Provide the (X, Y) coordinate of the cell's center where the given text is located.  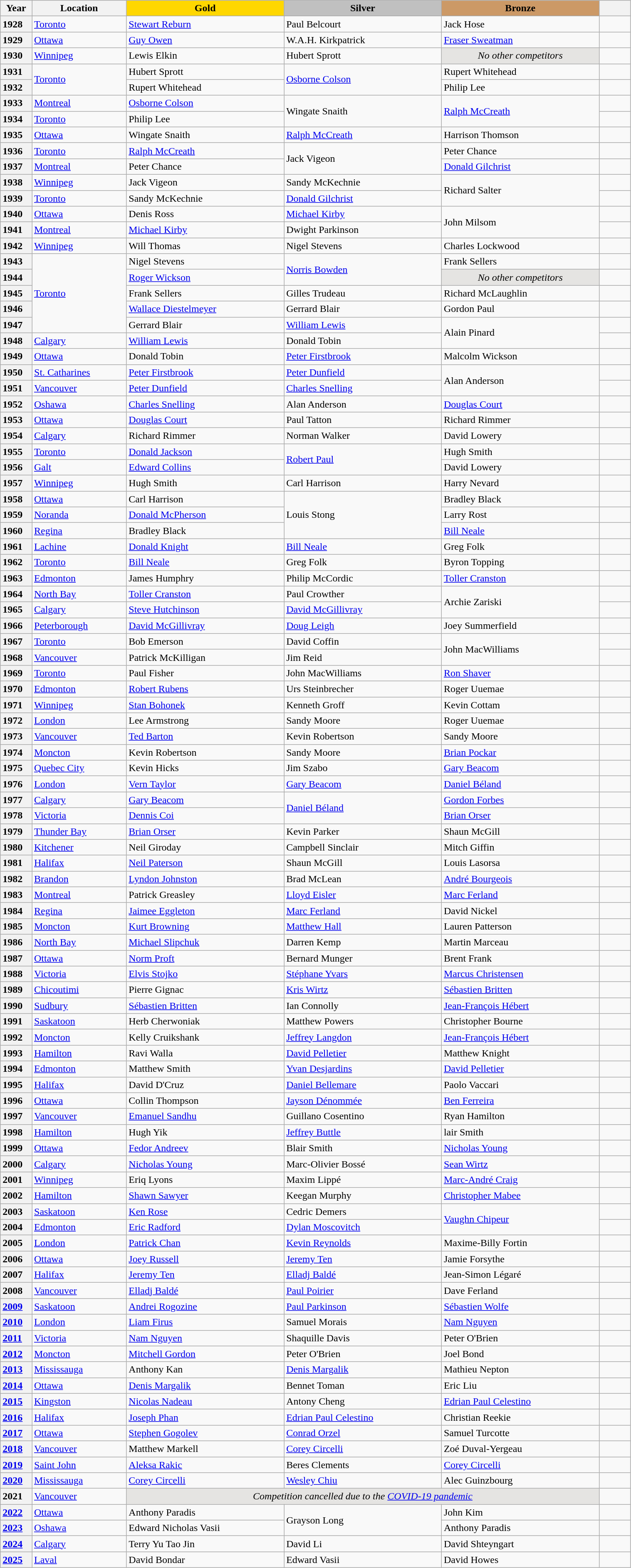
2019 (16, 1464)
1934 (16, 119)
Lauren Patterson (520, 926)
Maxim Lippé (363, 1180)
1955 (16, 451)
lair Smith (520, 1132)
Shawn Sawyer (205, 1195)
Brent Frank (520, 958)
Jeffrey Buttle (363, 1132)
1967 (16, 641)
W.A.H. Kirkpatrick (363, 40)
Norm Proft (205, 958)
1990 (16, 1006)
1966 (16, 626)
Philip McCordic (363, 578)
1933 (16, 103)
Chicoutimi (79, 990)
Byron Topping (520, 562)
1992 (16, 1037)
1975 (16, 768)
2001 (16, 1180)
Doug Leigh (363, 626)
1936 (16, 151)
1940 (16, 214)
1954 (16, 435)
Herb Cherwoniak (205, 1021)
2006 (16, 1259)
David Shteyngart (520, 1544)
1952 (16, 404)
Fraser Sweatman (520, 40)
Cedric Demers (363, 1212)
Mitchell Gordon (205, 1354)
Mathieu Nepton (520, 1370)
Joey Russell (205, 1259)
1973 (16, 737)
Alec Guinzbourg (520, 1481)
Sébastien Wolfe (520, 1306)
Richard McLaughlin (520, 293)
Larry Rost (520, 515)
2003 (16, 1212)
1946 (16, 309)
2020 (16, 1481)
Charles Lockwood (520, 246)
Kevin Reynolds (363, 1243)
1985 (16, 926)
1978 (16, 816)
Kevin Parker (363, 831)
1961 (16, 547)
Donald McPherson (205, 515)
Thunder Bay (79, 831)
Jeffrey Langdon (363, 1037)
1998 (16, 1132)
1994 (16, 1069)
Maxime-Billy Fortin (520, 1243)
Competition cancelled due to the COVID-19 pandemic (363, 1496)
2022 (16, 1512)
Patrick Chan (205, 1243)
2018 (16, 1449)
2011 (16, 1338)
2015 (16, 1401)
1963 (16, 578)
Denis Ross (205, 214)
1995 (16, 1085)
Grayson Long (363, 1520)
Edward Vasii (363, 1560)
James Humphry (205, 578)
1960 (16, 531)
Laval (79, 1560)
Lee Armstrong (205, 721)
2007 (16, 1275)
1996 (16, 1101)
Anthony Kan (205, 1370)
2017 (16, 1433)
Will Thomas (205, 246)
Bronze (520, 8)
Gilles Trudeau (363, 293)
Elvis Stojko (205, 974)
Matthew Knight (520, 1053)
1953 (16, 420)
Joey Summerfield (520, 626)
Stan Bohonek (205, 705)
1970 (16, 689)
Paul Crowther (363, 594)
Emanuel Sandhu (205, 1116)
Paul Fisher (205, 673)
Louis Lasorsa (520, 863)
Collin Thompson (205, 1101)
1991 (16, 1021)
Campbell Sinclair (363, 847)
1941 (16, 230)
Christopher Mabee (520, 1195)
1969 (16, 673)
Sean Wirtz (520, 1164)
Bennet Toman (363, 1385)
1984 (16, 910)
1965 (16, 610)
Fedor Andreev (205, 1148)
Patrick McKilligan (205, 657)
1950 (16, 372)
Roger Wickson (205, 277)
Ian Connolly (363, 1006)
Kris Wirtz (363, 990)
Bernard Munger (363, 958)
David Nickel (520, 910)
1951 (16, 388)
Paul Tatton (363, 420)
Dennis Coi (205, 816)
David Coffin (363, 641)
1968 (16, 657)
Eric Radford (205, 1227)
Daniel Bellemare (363, 1085)
Guillano Cosentino (363, 1116)
John Kim (520, 1512)
Location (79, 8)
Paul Poirier (363, 1291)
1945 (16, 293)
1972 (16, 721)
Ken Rose (205, 1212)
Keegan Murphy (363, 1195)
Kurt Browning (205, 926)
Paolo Vaccari (520, 1085)
Edward Collins (205, 467)
Stéphane Yvars (363, 974)
1956 (16, 467)
Saint John (79, 1464)
2023 (16, 1528)
Jack Hose (520, 24)
1957 (16, 483)
Matthew Powers (363, 1021)
2013 (16, 1370)
Joel Bond (520, 1354)
Kevin Hicks (205, 768)
1971 (16, 705)
Matthew Smith (205, 1069)
Donald Knight (205, 547)
Urs Steinbrecher (363, 689)
Steve Hutchinson (205, 610)
Marcus Christensen (520, 974)
Alain Pinard (520, 333)
Harry Nevard (520, 483)
Wallace Diestelmeyer (205, 309)
Stephen Gogolev (205, 1433)
Gold (205, 8)
Mitch Giffin (520, 847)
Antony Cheng (363, 1401)
Paul Belcourt (363, 24)
Eriq Lyons (205, 1180)
Darren Kemp (363, 942)
2009 (16, 1306)
David Li (363, 1544)
Christian Reekie (520, 1417)
Year (16, 8)
2012 (16, 1354)
1930 (16, 56)
Dwight Parkinson (363, 230)
Donald Jackson (205, 451)
Matthew Hall (363, 926)
Samuel Morais (363, 1322)
Jim Szabo (363, 768)
Louis Stong (363, 515)
Dave Ferland (520, 1291)
Bob Emerson (205, 641)
Robert Rubens (205, 689)
Brandon (79, 879)
2014 (16, 1385)
1958 (16, 499)
Ryan Hamilton (520, 1116)
Neil Giroday (205, 847)
Silver (363, 8)
1974 (16, 752)
1999 (16, 1148)
Patrick Greasley (205, 895)
Hugh Yik (205, 1132)
Jayson Dénommée (363, 1101)
Ted Barton (205, 737)
Ron Shaver (520, 673)
Nicolas Nadeau (205, 1401)
David D'Cruz (205, 1085)
St. Catharines (79, 372)
Ben Ferreira (520, 1101)
1928 (16, 24)
Michael Slipchuk (205, 942)
Sudbury (79, 1006)
Wesley Chiu (363, 1481)
1949 (16, 356)
1986 (16, 942)
Vaughn Chipeur (520, 1219)
Guy Owen (205, 40)
Stewart Reburn (205, 24)
1989 (16, 990)
Marc-André Craig (520, 1180)
Galt (79, 467)
John Milsom (520, 222)
Beres Clements (363, 1464)
Ravi Walla (205, 1053)
Martin Marceau (520, 942)
1983 (16, 895)
André Bourgeois (520, 879)
1962 (16, 562)
Jamie Forsythe (520, 1259)
2002 (16, 1195)
Harrison Thomson (520, 135)
Jim Reid (363, 657)
Kenneth Groff (363, 705)
1944 (16, 277)
Samuel Turcotte (520, 1433)
Christopher Bourne (520, 1021)
Edward Nicholas Vasii (205, 1528)
1981 (16, 863)
David Howes (520, 1560)
Vern Taylor (205, 784)
1929 (16, 40)
Norris Bowden (363, 270)
Jean-Simon Légaré (520, 1275)
David Bondar (205, 1560)
Quebec City (79, 768)
1977 (16, 800)
1976 (16, 784)
2021 (16, 1496)
1932 (16, 87)
Brian Pockar (520, 752)
1997 (16, 1116)
Norman Walker (363, 435)
Brad McLean (363, 879)
1964 (16, 594)
Marc-Olivier Bossé (363, 1164)
2004 (16, 1227)
1982 (16, 879)
1935 (16, 135)
1942 (16, 246)
1939 (16, 198)
Lyndon Johnston (205, 879)
2016 (16, 1417)
Lewis Elkin (205, 56)
Gordon Paul (520, 309)
Zoé Duval-Yergeau (520, 1449)
Archie Zariski (520, 602)
Kevin Cottam (520, 705)
Terry Yu Tao Jin (205, 1544)
Conrad Orzel (363, 1433)
Shaquille Davis (363, 1338)
Paul Parkinson (363, 1306)
Kingston (79, 1401)
Blair Smith (363, 1148)
2000 (16, 1164)
Lachine (79, 547)
Matthew Markell (205, 1449)
1993 (16, 1053)
Eric Liu (520, 1385)
Liam Firus (205, 1322)
Kitchener (79, 847)
1931 (16, 72)
Peterborough (79, 626)
1979 (16, 831)
1948 (16, 341)
Lloyd Eisler (363, 895)
Dylan Moscovitch (363, 1227)
1959 (16, 515)
2005 (16, 1243)
Jaimee Eggleton (205, 910)
1937 (16, 166)
Noranda (79, 515)
Richard Salter (520, 190)
2025 (16, 1560)
Kelly Cruikshank (205, 1037)
1938 (16, 182)
Robert Paul (363, 459)
Neil Paterson (205, 863)
2010 (16, 1322)
Malcolm Wickson (520, 356)
Andrei Rogozine (205, 1306)
Pierre Gignac (205, 990)
Gordon Forbes (520, 800)
Aleksa Rakic (205, 1464)
1943 (16, 262)
Yvan Desjardins (363, 1069)
1988 (16, 974)
1947 (16, 325)
2024 (16, 1544)
1980 (16, 847)
2008 (16, 1291)
Joseph Phan (205, 1417)
1987 (16, 958)
